Scan for the cell matching the given text and deliver its (X, Y) coordinate at center. 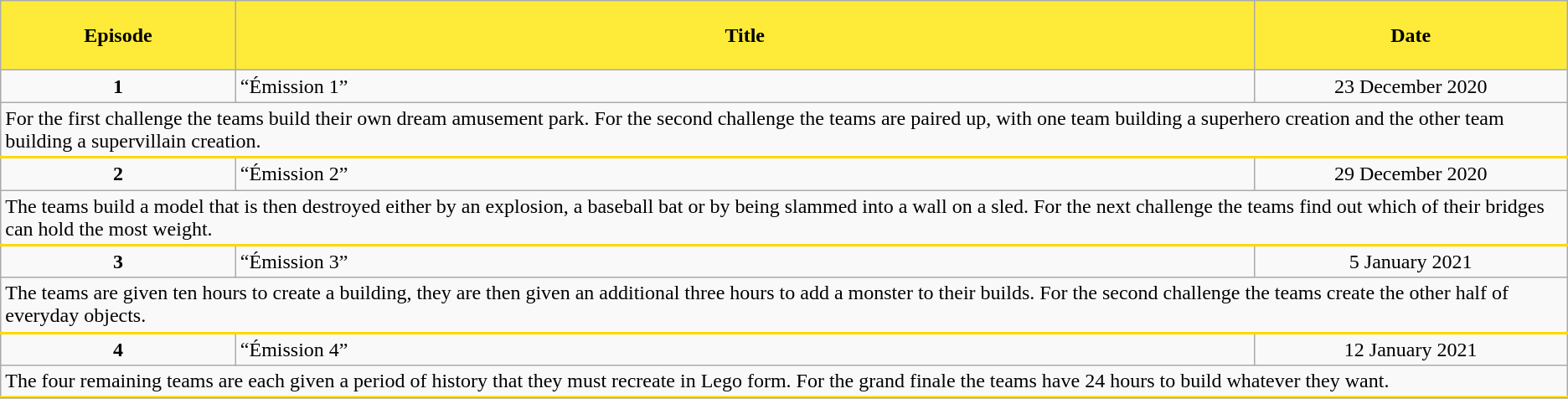
4 (119, 349)
2 (119, 174)
12 January 2021 (1411, 349)
“Émission 2” (745, 174)
23 December 2020 (1411, 86)
“Émission 3” (745, 262)
5 January 2021 (1411, 262)
1 (119, 86)
Title (745, 35)
Episode (119, 35)
“Émission 4” (745, 349)
3 (119, 262)
“Émission 1” (745, 86)
Date (1411, 35)
29 December 2020 (1411, 174)
